Pinpoint the cell where the given text exists, returning its (x, y) midpoint coordinate. 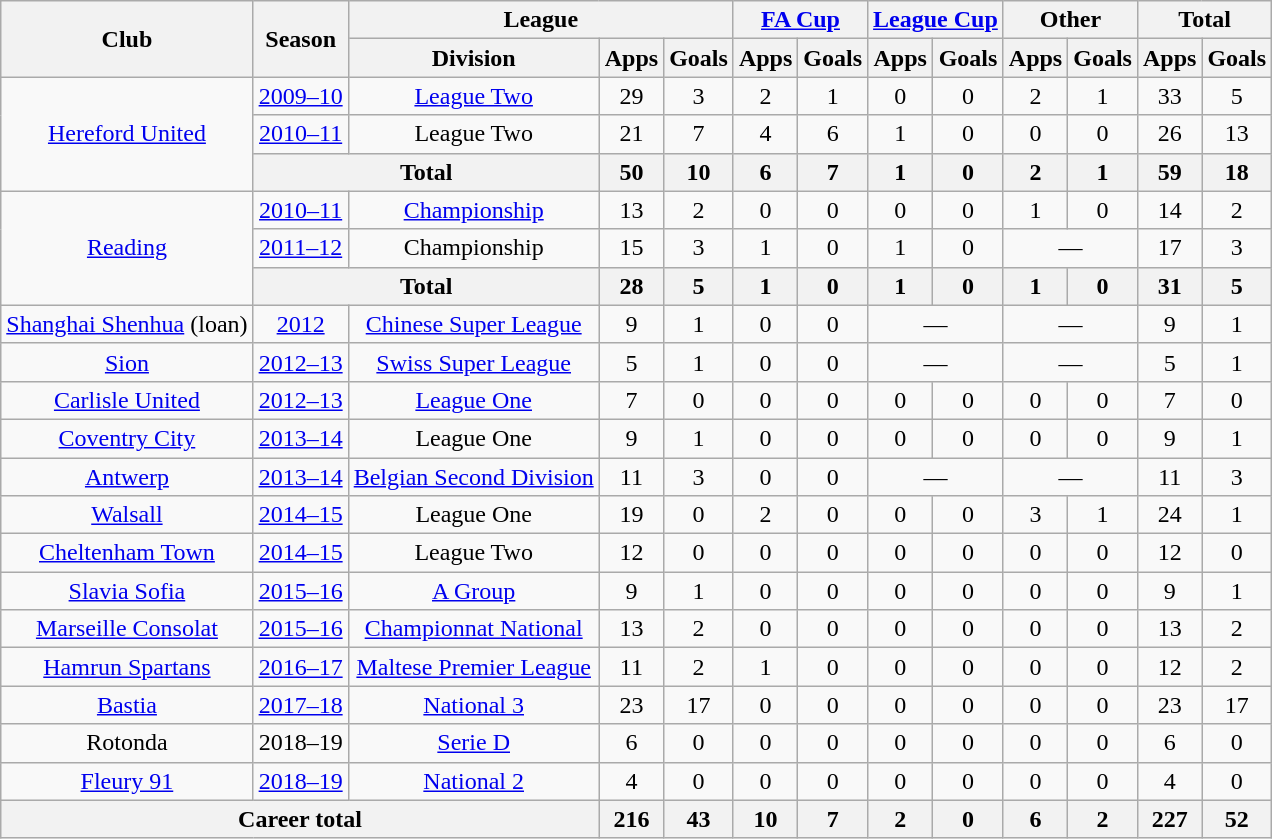
National 2 (474, 781)
2016–17 (300, 667)
A Group (474, 591)
League Cup (936, 20)
227 (1169, 819)
Maltese Premier League (474, 667)
15 (631, 248)
Championnat National (474, 629)
Marseille Consolat (127, 629)
59 (1169, 172)
Division (474, 58)
29 (631, 96)
Sion (127, 362)
FA Cup (800, 20)
Swiss Super League (474, 362)
League (540, 20)
21 (631, 134)
Season (300, 39)
Walsall (127, 515)
Reading (127, 248)
19 (631, 515)
Career total (300, 819)
National 3 (474, 705)
Chinese Super League (474, 324)
Slavia Sofia (127, 591)
43 (699, 819)
31 (1169, 286)
Carlisle United (127, 400)
Coventry City (127, 438)
28 (631, 286)
Bastia (127, 705)
Serie D (474, 743)
Other (1070, 20)
216 (631, 819)
2012 (300, 324)
Belgian Second Division (474, 477)
Hamrun Spartans (127, 667)
2011–12 (300, 248)
Rotonda (127, 743)
52 (1237, 819)
33 (1169, 96)
24 (1169, 515)
Hereford United (127, 134)
18 (1237, 172)
50 (631, 172)
26 (1169, 134)
Club (127, 39)
2017–18 (300, 705)
Cheltenham Town (127, 553)
Shanghai Shenhua (loan) (127, 324)
Fleury 91 (127, 781)
2009–10 (300, 96)
Antwerp (127, 477)
14 (1169, 210)
